Output the [X, Y] coordinate of the center of the cell containing the given text.  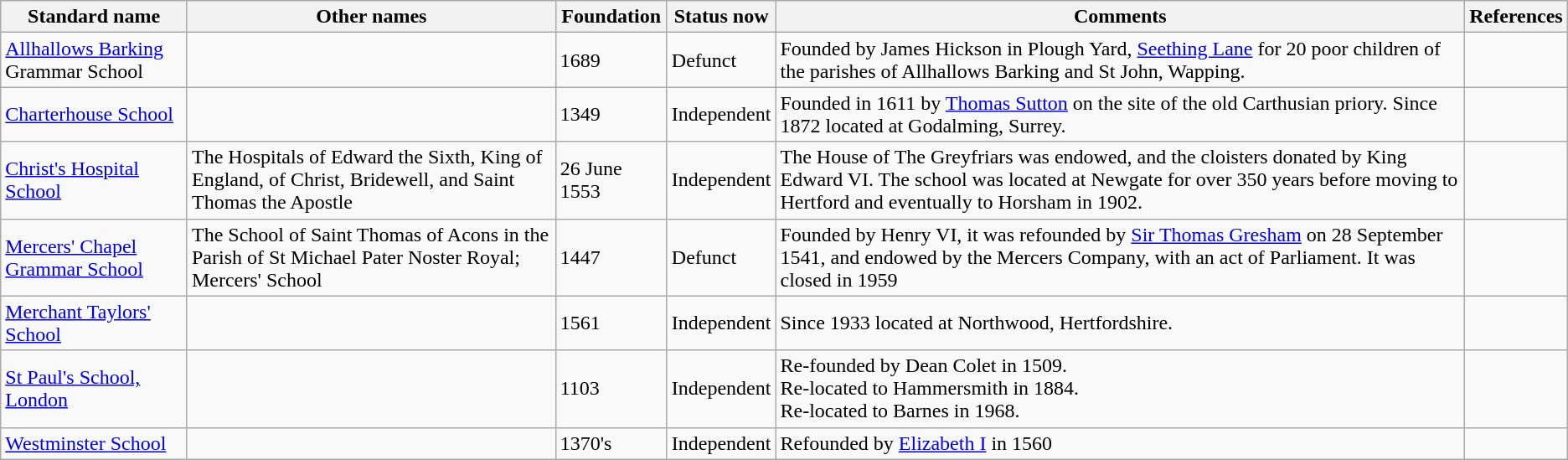
26 June 1553 [611, 180]
Charterhouse School [94, 114]
Merchant Taylors' School [94, 323]
Christ's Hospital School [94, 180]
Westminster School [94, 443]
Comments [1121, 17]
St Paul's School, London [94, 389]
1561 [611, 323]
Re-founded by Dean Colet in 1509. Re-located to Hammersmith in 1884. Re-located to Barnes in 1968. [1121, 389]
Mercers' Chapel Grammar School [94, 257]
References [1516, 17]
1370's [611, 443]
1447 [611, 257]
1349 [611, 114]
The School of Saint Thomas of Acons in the Parish of St Michael Pater Noster Royal; Mercers' School [371, 257]
1689 [611, 60]
Since 1933 located at Northwood, Hertfordshire. [1121, 323]
Status now [721, 17]
Refounded by Elizabeth I in 1560 [1121, 443]
Standard name [94, 17]
Allhallows Barking Grammar School [94, 60]
Founded in 1611 by Thomas Sutton on the site of the old Carthusian priory. Since 1872 located at Godalming, Surrey. [1121, 114]
Other names [371, 17]
The Hospitals of Edward the Sixth, King of England, of Christ, Bridewell, and Saint Thomas the Apostle [371, 180]
Foundation [611, 17]
Founded by James Hickson in Plough Yard, Seething Lane for 20 poor children of the parishes of Allhallows Barking and St John, Wapping. [1121, 60]
1103 [611, 389]
